Return the [x, y] coordinate for the center point of the cell that contains the specified text.  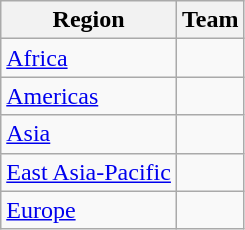
Asia [89, 134]
Region [89, 20]
Americas [89, 96]
East Asia-Pacific [89, 172]
Team [210, 20]
Europe [89, 210]
Africa [89, 58]
